Pinpoint the cell where the given text exists, returning its [X, Y] midpoint coordinate. 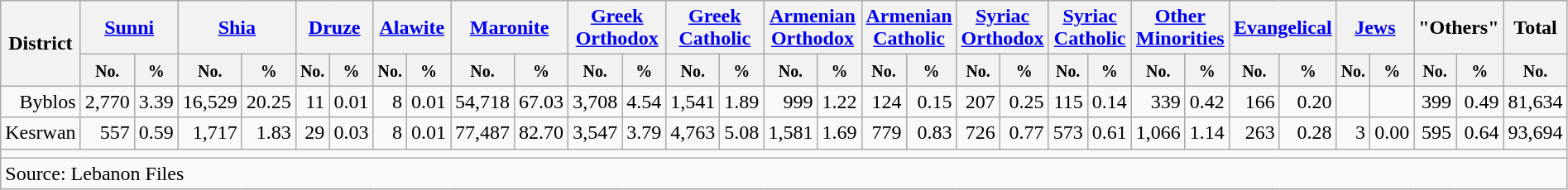
Greek Orthodox [617, 28]
0.49 [1479, 102]
4.54 [644, 102]
"Others" [1459, 28]
999 [791, 102]
1.89 [741, 102]
Druze [334, 28]
16,529 [210, 102]
5.08 [741, 133]
1,541 [693, 102]
Other Minorities [1180, 28]
3.39 [156, 102]
1.14 [1206, 133]
0.77 [1024, 133]
Sunni [129, 28]
166 [1254, 102]
0.42 [1206, 102]
2,770 [108, 102]
Maronite [509, 28]
Armenian Catholic [909, 28]
0.14 [1109, 102]
573 [1067, 133]
93,694 [1536, 133]
Evangelical [1283, 28]
0.59 [156, 133]
Byblos [41, 102]
1.83 [268, 133]
81,634 [1536, 102]
4,763 [693, 133]
Armenian Orthodox [813, 28]
Source: Lebanon Files [784, 173]
399 [1435, 102]
115 [1067, 102]
54,718 [482, 102]
1.69 [839, 133]
3,547 [596, 133]
779 [884, 133]
77,487 [482, 133]
263 [1254, 133]
29 [312, 133]
Alawite [412, 28]
Total [1536, 28]
Kesrwan [41, 133]
1,581 [791, 133]
Jews [1375, 28]
1.22 [839, 102]
0.00 [1392, 133]
1,066 [1158, 133]
1,717 [210, 133]
0.61 [1109, 133]
726 [978, 133]
3 [1353, 133]
0.83 [932, 133]
0.03 [351, 133]
3.79 [644, 133]
20.25 [268, 102]
Greek Catholic [715, 28]
124 [884, 102]
3,708 [596, 102]
Syriac Orthodox [1003, 28]
Shia [237, 28]
District [41, 43]
0.64 [1479, 133]
67.03 [541, 102]
207 [978, 102]
Syriac Catholic [1090, 28]
595 [1435, 133]
0.20 [1307, 102]
0.25 [1024, 102]
11 [312, 102]
557 [108, 133]
82.70 [541, 133]
0.15 [932, 102]
339 [1158, 102]
0.28 [1307, 133]
